Find where the given text appears and provide that cell's center as [X, Y] coordinate. 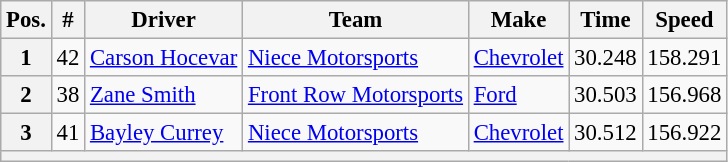
1 [26, 58]
Driver [164, 20]
30.248 [606, 58]
Zane Smith [164, 95]
158.291 [684, 58]
Front Row Motorsports [356, 95]
156.968 [684, 95]
Pos. [26, 20]
2 [26, 95]
41 [68, 133]
38 [68, 95]
Bayley Currey [164, 133]
# [68, 20]
30.503 [606, 95]
Ford [518, 95]
Carson Hocevar [164, 58]
156.922 [684, 133]
42 [68, 58]
Speed [684, 20]
30.512 [606, 133]
Make [518, 20]
Time [606, 20]
3 [26, 133]
Team [356, 20]
